For the text-containing cell, return its midpoint in (x, y) coordinate format. 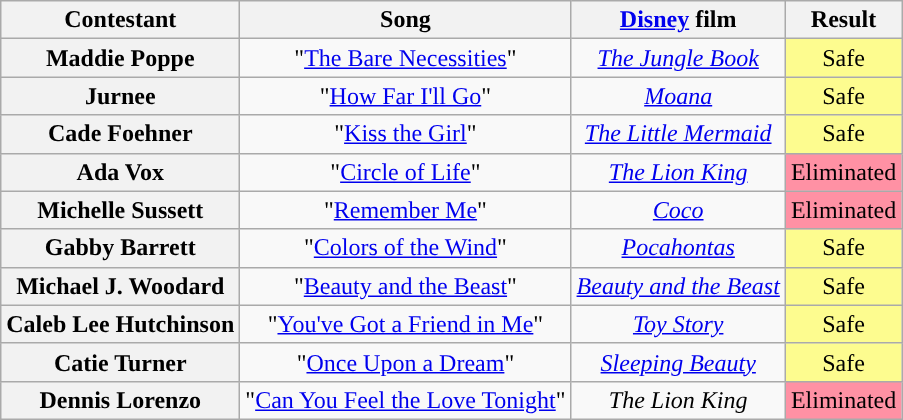
Result (843, 20)
Pocahontas (678, 248)
"Remember Me" (406, 210)
Jurnee (120, 96)
Toy Story (678, 324)
Ada Vox (120, 172)
Dennis Lorenzo (120, 400)
"Beauty and the Beast" (406, 286)
"Kiss the Girl" (406, 134)
Coco (678, 210)
Caleb Lee Hutchinson (120, 324)
"The Bare Necessities" (406, 58)
The Little Mermaid (678, 134)
Gabby Barrett (120, 248)
Contestant (120, 20)
Sleeping Beauty (678, 362)
Moana (678, 96)
Catie Turner (120, 362)
"You've Got a Friend in Me" (406, 324)
"Colors of the Wind" (406, 248)
Cade Foehner (120, 134)
Michelle Sussett (120, 210)
"Once Upon a Dream" (406, 362)
Disney film (678, 20)
Beauty and the Beast (678, 286)
The Jungle Book (678, 58)
"Can You Feel the Love Tonight" (406, 400)
"Circle of Life" (406, 172)
Michael J. Woodard (120, 286)
"How Far I'll Go" (406, 96)
Maddie Poppe (120, 58)
Song (406, 20)
